Find where the given text appears and provide that cell's center as [X, Y] coordinate. 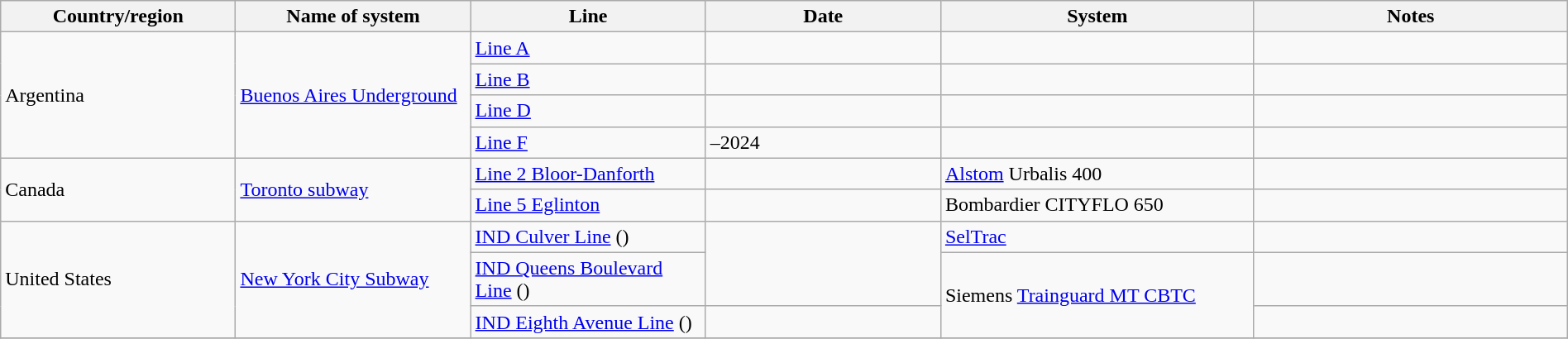
Siemens Trainguard MT CBTC [1097, 294]
Bombardier CITYFLO 650 [1097, 205]
Toronto subway [353, 189]
IND Culver Line () [588, 236]
Line 2 Bloor-Danforth [588, 174]
System [1097, 17]
Country/region [118, 17]
IND Queens Boulevard Line () [588, 279]
Alstom Urbalis 400 [1097, 174]
Line 5 Eglinton [588, 205]
Date [823, 17]
SelTrac [1097, 236]
Line [588, 17]
United States [118, 279]
Line B [588, 79]
Line D [588, 111]
Line A [588, 48]
Buenos Aires Underground [353, 95]
Line F [588, 142]
Argentina [118, 95]
New York City Subway [353, 279]
Notes [1411, 17]
–2024 [823, 142]
IND Eighth Avenue Line () [588, 322]
Canada [118, 189]
Name of system [353, 17]
